Provide the [X, Y] coordinate of the cell's center where the given text is located.  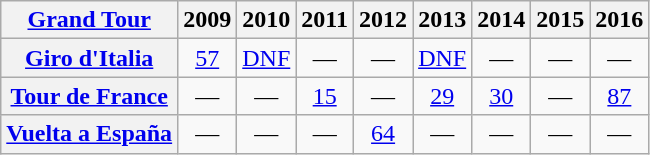
29 [442, 96]
30 [502, 96]
2009 [208, 20]
Grand Tour [90, 20]
57 [208, 58]
2010 [266, 20]
Tour de France [90, 96]
2014 [502, 20]
2011 [325, 20]
2016 [620, 20]
87 [620, 96]
2015 [560, 20]
2013 [442, 20]
64 [384, 134]
Giro d'Italia [90, 58]
Vuelta a España [90, 134]
15 [325, 96]
2012 [384, 20]
